Capture the cell that displays the provided text and extract its [x, y] central coordinate. 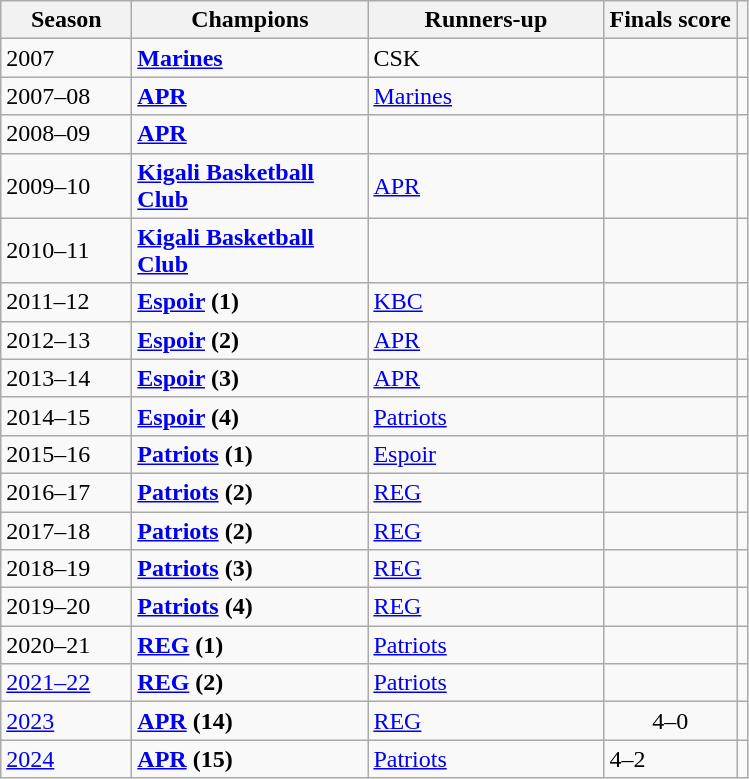
Espoir (4) [250, 416]
2012–13 [66, 340]
Champions [250, 20]
APR (14) [250, 721]
KBC [486, 302]
2021–22 [66, 683]
4–2 [670, 759]
2019–20 [66, 607]
2024 [66, 759]
Espoir [486, 454]
2015–16 [66, 454]
Patriots (4) [250, 607]
2013–14 [66, 378]
2008–09 [66, 134]
2020–21 [66, 645]
Espoir (2) [250, 340]
CSK [486, 58]
REG (1) [250, 645]
2011–12 [66, 302]
2017–18 [66, 531]
2014–15 [66, 416]
2007–08 [66, 96]
Patriots (3) [250, 569]
4–0 [670, 721]
2018–19 [66, 569]
REG (2) [250, 683]
APR (15) [250, 759]
Runners-up [486, 20]
2007 [66, 58]
Patriots (1) [250, 454]
Finals score [670, 20]
Espoir (3) [250, 378]
2009–10 [66, 186]
2023 [66, 721]
2016–17 [66, 492]
Espoir (1) [250, 302]
Season [66, 20]
2010–11 [66, 250]
